Determine the [X, Y] coordinate at the center of the cell enclosing the given text.  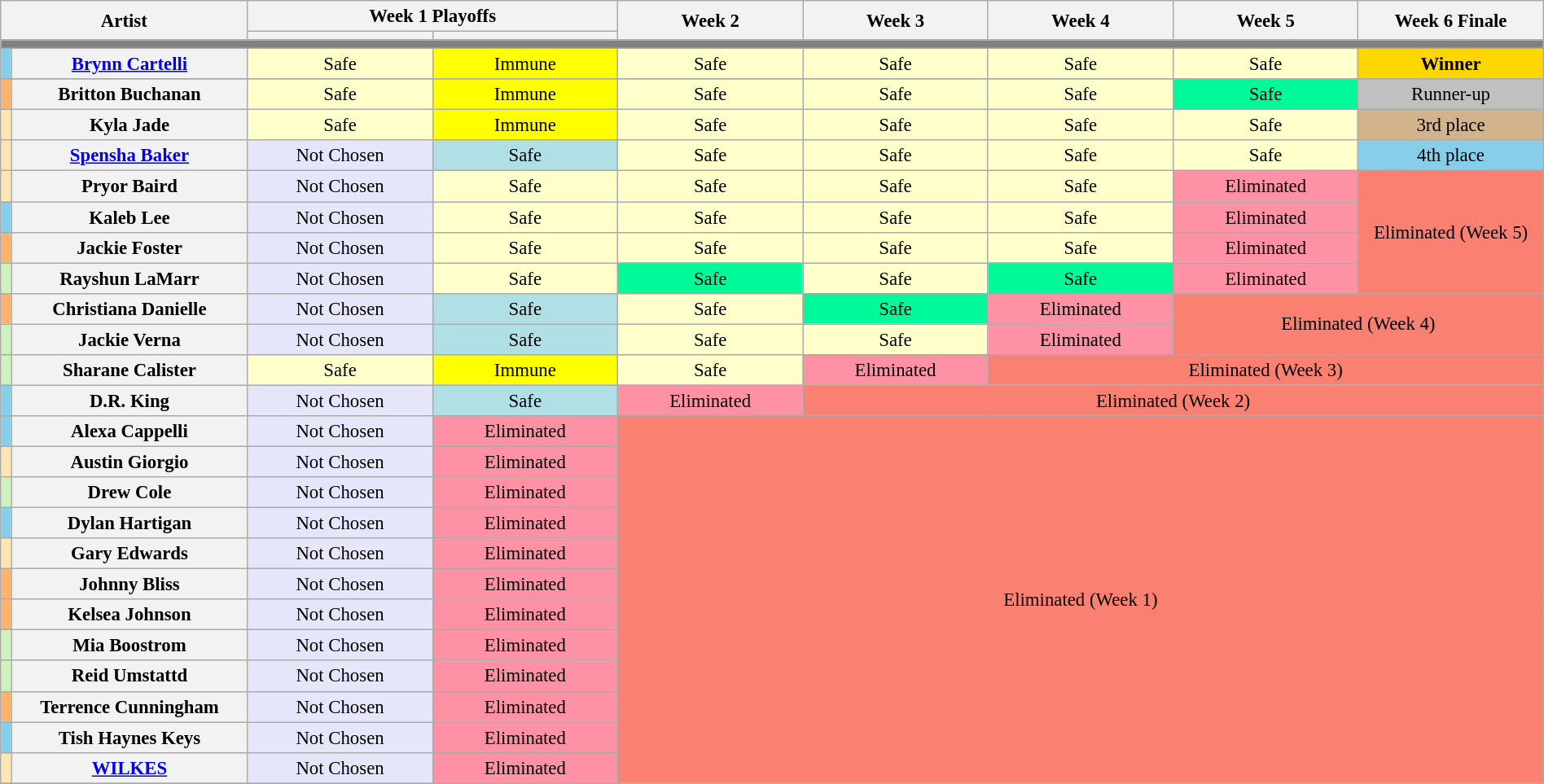
Alexa Cappelli [129, 431]
4th place [1451, 155]
Gary Edwards [129, 554]
Kelsea Johnson [129, 615]
Eliminated (Week 4) [1358, 324]
Eliminated (Week 1) [1081, 599]
Kaleb Lee [129, 217]
Jackie Foster [129, 247]
Britton Buchanan [129, 94]
Week 4 [1080, 20]
Terrence Cunningham [129, 707]
Eliminated (Week 3) [1265, 370]
Tish Haynes Keys [129, 738]
Austin Giorgio [129, 462]
Kyla Jade [129, 125]
WILKES [129, 768]
Reid Umstattd [129, 677]
Week 5 [1265, 20]
Week 6 Finale [1451, 20]
Week 2 [710, 20]
Runner-up [1451, 94]
Eliminated (Week 5) [1451, 232]
D.R. King [129, 401]
Spensha Baker [129, 155]
Rayshun LaMarr [129, 278]
Brynn Cartelli [129, 64]
Artist [124, 20]
Week 1 Playoffs [433, 16]
Winner [1451, 64]
Pryor Baird [129, 186]
Drew Cole [129, 493]
Week 3 [896, 20]
Jackie Verna [129, 339]
Dylan Hartigan [129, 523]
Christiana Danielle [129, 309]
3rd place [1451, 125]
Mia Boostrom [129, 646]
Eliminated (Week 2) [1173, 401]
Johnny Bliss [129, 585]
Sharane Calister [129, 370]
